Search for the cell housing the specified text and yield its [X, Y] center coordinate. 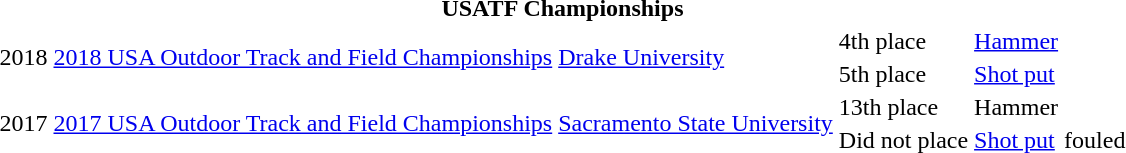
Drake University [696, 58]
4th place [903, 41]
Shot put [1016, 74]
5th place [903, 74]
13th place [903, 107]
2018 USA Outdoor Track and Field Championships [303, 58]
